Output the [X, Y] coordinate of the center of the cell containing the given text.  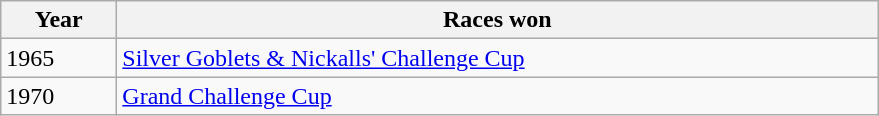
Silver Goblets & Nickalls' Challenge Cup [498, 58]
1965 [59, 58]
Races won [498, 20]
1970 [59, 96]
Grand Challenge Cup [498, 96]
Year [59, 20]
